Locate the cell with the specified text and output its (X, Y) center coordinate. 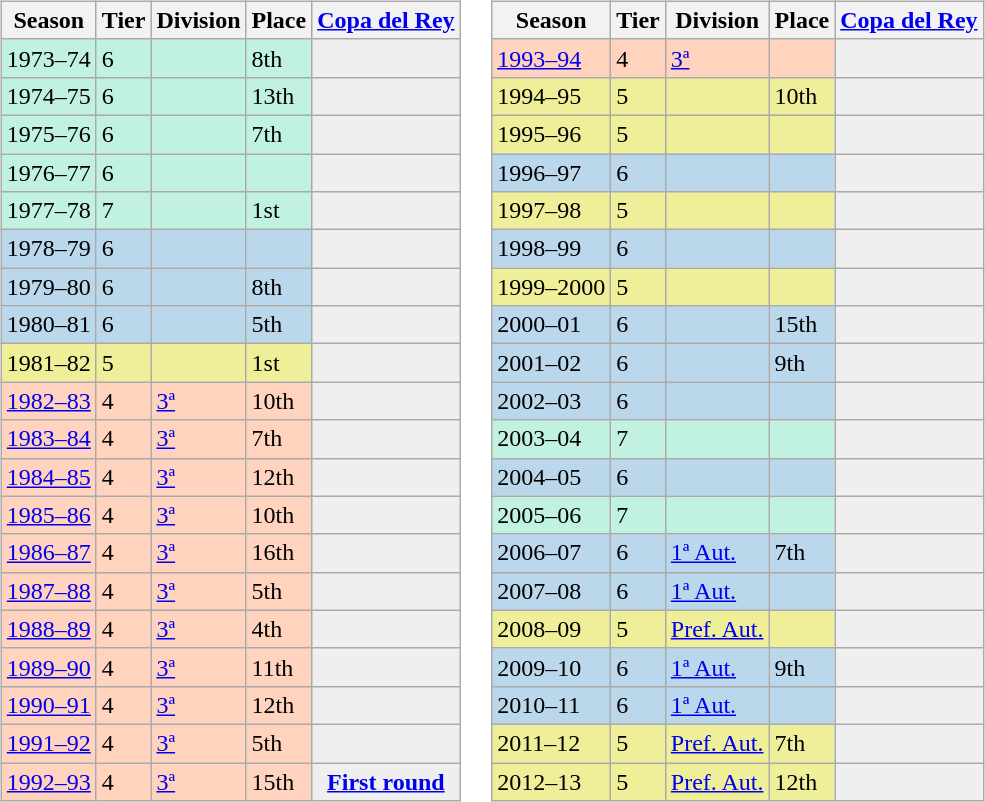
1988–89 (48, 629)
2005–06 (552, 515)
1986–87 (48, 553)
1996–97 (552, 173)
1977–78 (48, 211)
1991–92 (48, 743)
2012–13 (552, 781)
1978–79 (48, 249)
First round (386, 781)
1981–82 (48, 363)
1989–90 (48, 667)
1985–86 (48, 515)
2008–09 (552, 629)
2010–11 (552, 705)
2011–12 (552, 743)
11th (279, 667)
1984–85 (48, 477)
2002–03 (552, 401)
4th (279, 629)
1973–74 (48, 58)
2006–07 (552, 553)
1994–95 (552, 96)
1983–84 (48, 439)
1999–2000 (552, 287)
16th (279, 553)
1982–83 (48, 401)
1975–76 (48, 134)
1990–91 (48, 705)
2000–01 (552, 325)
1992–93 (48, 781)
2009–10 (552, 667)
1979–80 (48, 287)
1993–94 (552, 58)
1995–96 (552, 134)
1980–81 (48, 325)
2001–02 (552, 363)
2007–08 (552, 591)
1997–98 (552, 211)
2003–04 (552, 439)
1998–99 (552, 249)
1987–88 (48, 591)
1974–75 (48, 96)
13th (279, 96)
1976–77 (48, 173)
2004–05 (552, 477)
